Scan for the cell matching the given text and deliver its [X, Y] coordinate at center. 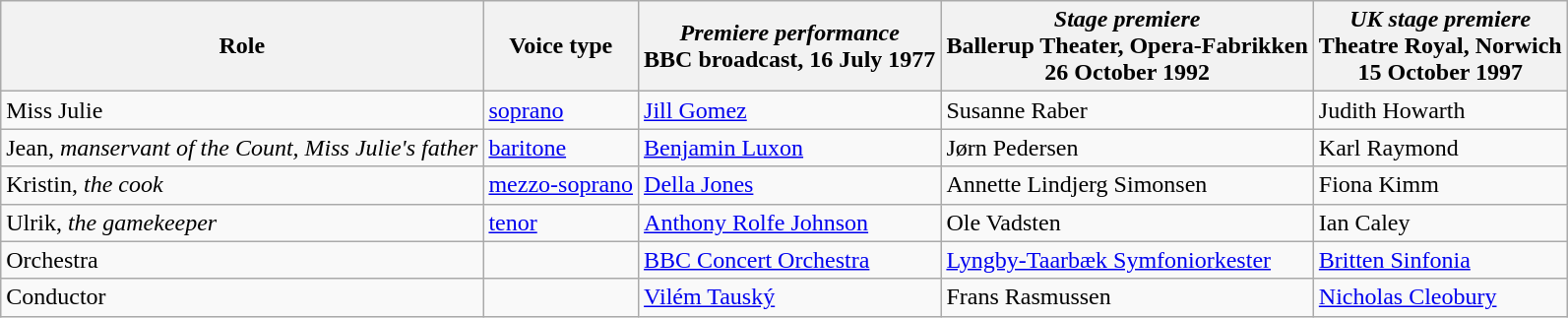
mezzo-soprano [561, 185]
Conductor [242, 297]
Ole Vadsten [1127, 223]
Susanne Raber [1127, 110]
Kristin, the cook [242, 185]
Jørn Pedersen [1127, 148]
Ian Caley [1440, 223]
Vilém Tauský [789, 297]
Della Jones [789, 185]
Nicholas Cleobury [1440, 297]
soprano [561, 110]
Lyngby-Taarbæk Symfoniorkester [1127, 260]
Karl Raymond [1440, 148]
Ulrik, the gamekeeper [242, 223]
Annette Lindjerg Simonsen [1127, 185]
Stage premiereBallerup Theater, Opera-Fabrikken 26 October 1992 [1127, 46]
Frans Rasmussen [1127, 297]
Voice type [561, 46]
UK stage premiereTheatre Royal, Norwich 15 October 1997 [1440, 46]
BBC Concert Orchestra [789, 260]
Anthony Rolfe Johnson [789, 223]
baritone [561, 148]
Benjamin Luxon [789, 148]
Judith Howarth [1440, 110]
Miss Julie [242, 110]
Premiere performanceBBC broadcast, 16 July 1977 [789, 46]
Role [242, 46]
Fiona Kimm [1440, 185]
Jill Gomez [789, 110]
Orchestra [242, 260]
Britten Sinfonia [1440, 260]
Jean, manservant of the Count, Miss Julie's father [242, 148]
tenor [561, 223]
